Find where the given text appears and provide that cell's center as [X, Y] coordinate. 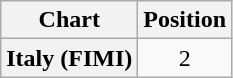
Chart [70, 20]
2 [185, 58]
Position [185, 20]
Italy (FIMI) [70, 58]
